From the cell containing the given text, extract its center point as (X, Y) coordinate. 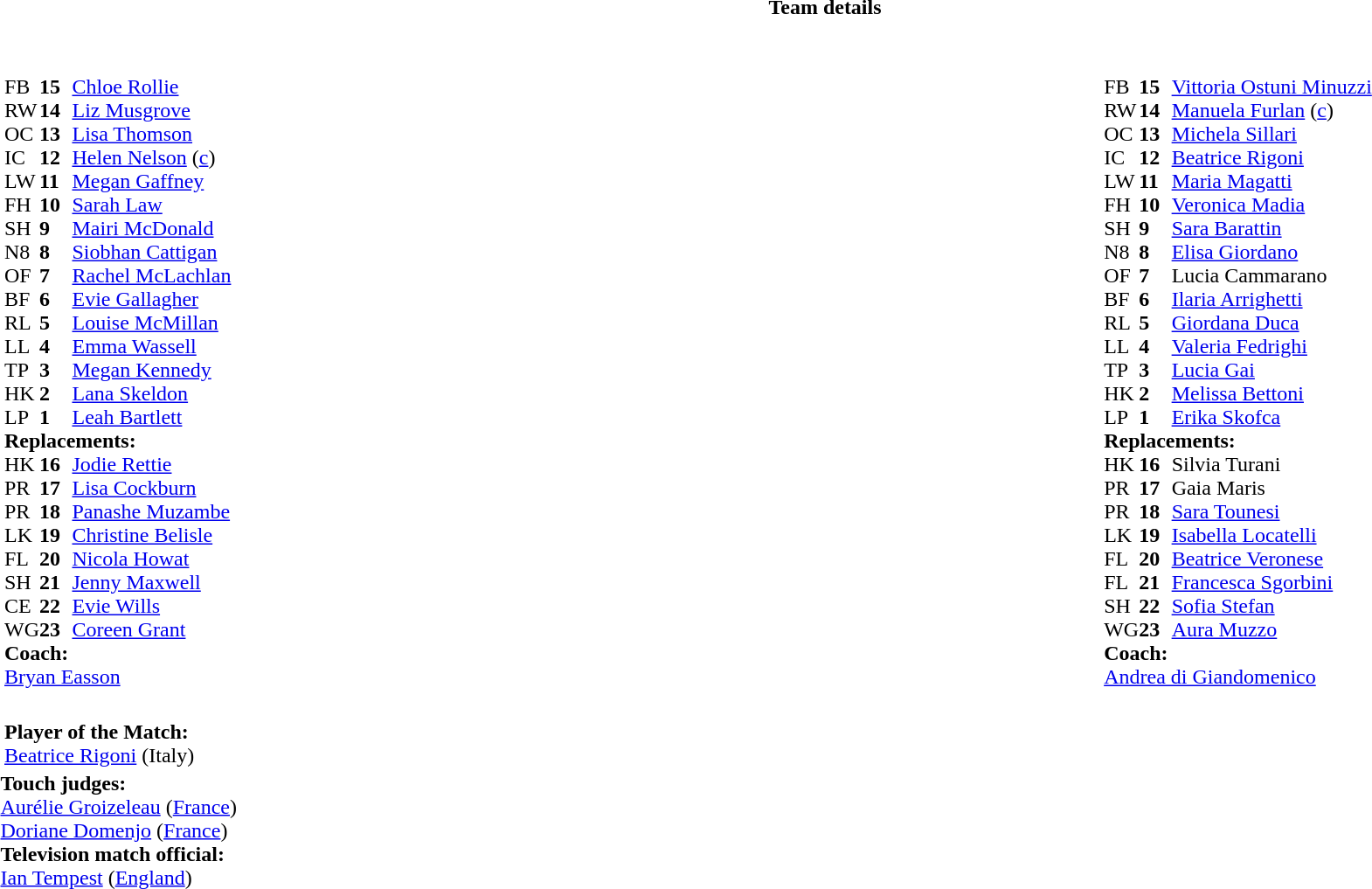
Aura Muzzo (1272, 629)
Isabella Locatelli (1272, 535)
Bryan Easson (117, 677)
Sara Tounesi (1272, 512)
Sofia Stefan (1272, 607)
Siobhan Cattigan (151, 252)
Vittoria Ostuni Minuzzi (1272, 87)
Coreen Grant (151, 629)
Christine Belisle (151, 535)
Chloe Rollie (151, 87)
Lana Skeldon (151, 393)
Francesca Sgorbini (1272, 582)
Giordana Duca (1272, 323)
Beatrice Rigoni (1272, 157)
Sarah Law (151, 205)
Maria Magatti (1272, 182)
Emma Wassell (151, 346)
Helen Nelson (c) (151, 157)
Nicola Howat (151, 559)
Liz Musgrove (151, 110)
Valeria Fedrighi (1272, 346)
Andrea di Giandomenico (1237, 677)
Melissa Bettoni (1272, 393)
Veronica Madia (1272, 205)
Evie Wills (151, 607)
Mairi McDonald (151, 229)
CE (22, 607)
Jenny Maxwell (151, 582)
Lisa Thomson (151, 135)
Megan Kennedy (151, 371)
Beatrice Veronese (1272, 559)
Michela Sillari (1272, 135)
Lisa Cockburn (151, 488)
Lucia Cammarano (1272, 276)
Silvia Turani (1272, 465)
Manuela Furlan (c) (1272, 110)
Elisa Giordano (1272, 252)
Jodie Rettie (151, 465)
Gaia Maris (1272, 488)
Louise McMillan (151, 323)
Rachel McLachlan (151, 276)
Panashe Muzambe (151, 512)
Ilaria Arrighetti (1272, 299)
Megan Gaffney (151, 182)
Evie Gallagher (151, 299)
Sara Barattin (1272, 229)
Lucia Gai (1272, 371)
Erika Skofca (1272, 418)
Leah Bartlett (151, 418)
